Return (X, Y) of the center of cell containing provided text 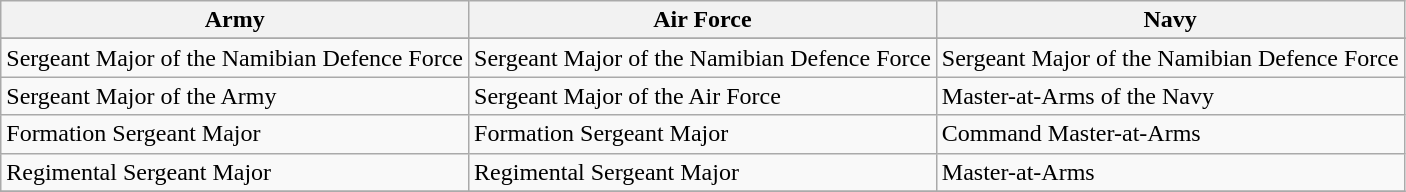
Air Force (703, 20)
Sergeant Major of the Air Force (703, 96)
Command Master-at-Arms (1170, 134)
Navy (1170, 20)
Sergeant Major of the Army (235, 96)
Master-at-Arms of the Navy (1170, 96)
Army (235, 20)
Master-at-Arms (1170, 172)
